Locate the cell with the specified text and output its [x, y] center coordinate. 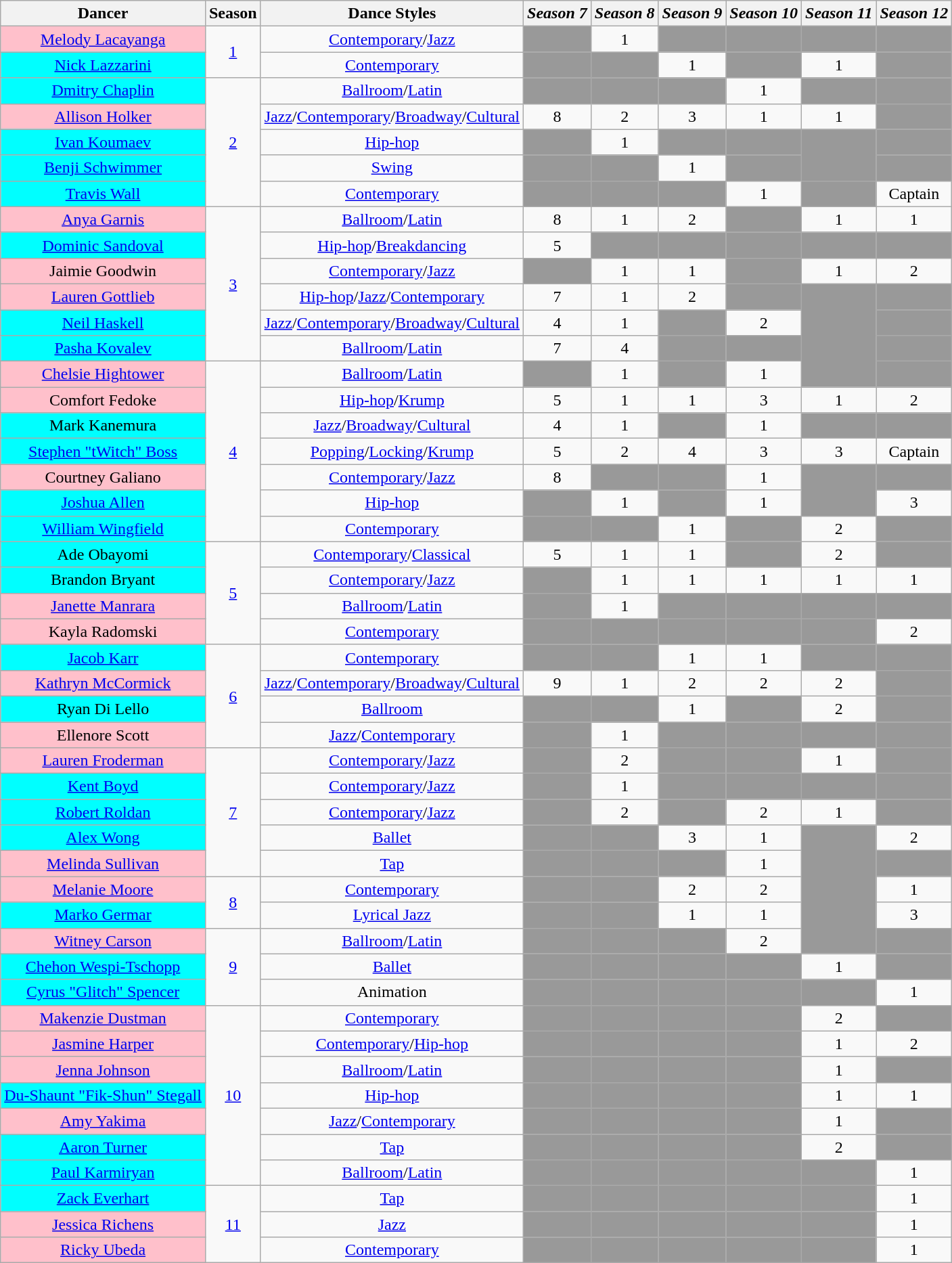
Paul Karmiryan [103, 1173]
Ballroom [392, 709]
Kayla Radomski [103, 631]
Ivan Koumaev [103, 142]
10 [233, 1095]
Chehon Wespi-Tschopp [103, 967]
Melody Lacayanga [103, 39]
Lyrical Jazz [392, 915]
Contemporary/Classical [392, 554]
Janette Manrara [103, 606]
Dominic Sandoval [103, 245]
Contemporary/Hip-hop [392, 1044]
Nick Lazzarini [103, 65]
Ryan Di Lello [103, 709]
Season 10 [764, 14]
Aaron Turner [103, 1147]
Amy Yakima [103, 1121]
Season 8 [625, 14]
Chelsie Hightower [103, 374]
Alex Wong [103, 838]
Witney Carson [103, 941]
Lauren Gottlieb [103, 296]
Animation [392, 992]
Kent Boyd [103, 786]
Ricky Ubeda [103, 1250]
Melinda Sullivan [103, 864]
Du-Shaunt "Fik-Shun" Stegall [103, 1095]
Ellenore Scott [103, 734]
Swing [392, 168]
Season 7 [558, 14]
Popping/Locking/Krump [392, 451]
Brandon Bryant [103, 580]
Jasmine Harper [103, 1044]
Travis Wall [103, 194]
Hip-hop/Krump [392, 400]
Robert Roldan [103, 812]
Season 9 [692, 14]
Makenzie Dustman [103, 1018]
11 [233, 1224]
Season 11 [839, 14]
Joshua Allen [103, 503]
Jazz [392, 1224]
Dancer [103, 14]
Marko Germar [103, 915]
Mark Kanemura [103, 426]
Jenna Johnson [103, 1069]
Allison Holker [103, 116]
Dance Styles [392, 14]
Season 12 [914, 14]
Dmitry Chaplin [103, 91]
Kathryn McCormick [103, 683]
William Wingfield [103, 529]
Season [233, 14]
Melanie Moore [103, 889]
Hip-hop/Breakdancing [392, 245]
Comfort Fedoke [103, 400]
Jaimie Goodwin [103, 271]
Hip-hop/Jazz/Contemporary [392, 296]
Pasha Kovalev [103, 349]
Jessica Richens [103, 1224]
Ade Obayomi [103, 554]
Cyrus "Glitch" Spencer [103, 992]
Neil Haskell [103, 323]
Anya Garnis [103, 219]
Jazz/Broadway/Cultural [392, 426]
Lauren Froderman [103, 761]
Zack Everhart [103, 1199]
Courtney Galiano [103, 477]
Jacob Karr [103, 657]
Benji Schwimmer [103, 168]
6 [233, 696]
Stephen "tWitch" Boss [103, 451]
